Extract the (X, Y) coordinate from the center of the cell holding the provided text.  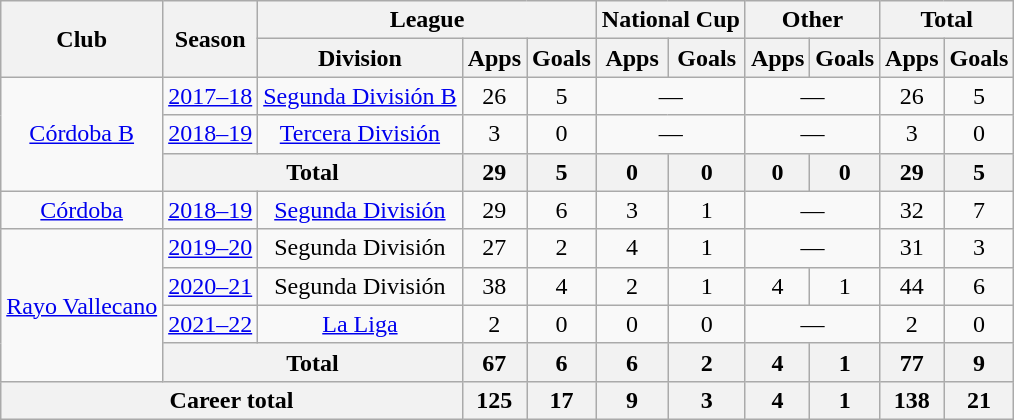
77 (912, 362)
21 (979, 400)
38 (494, 286)
125 (494, 400)
Season (210, 39)
67 (494, 362)
31 (912, 248)
2017–18 (210, 96)
Other (812, 20)
Segunda División B (360, 96)
2021–22 (210, 324)
Career total (232, 400)
League (428, 20)
Rayo Vallecano (82, 305)
Division (360, 58)
44 (912, 286)
27 (494, 248)
La Liga (360, 324)
138 (912, 400)
32 (912, 210)
National Cup (670, 20)
Tercera División (360, 134)
Córdoba (82, 210)
7 (979, 210)
17 (562, 400)
2020–21 (210, 286)
2019–20 (210, 248)
Córdoba B (82, 134)
Club (82, 39)
